Identify which cell holds the provided text, then report its (X, Y) central coordinate. 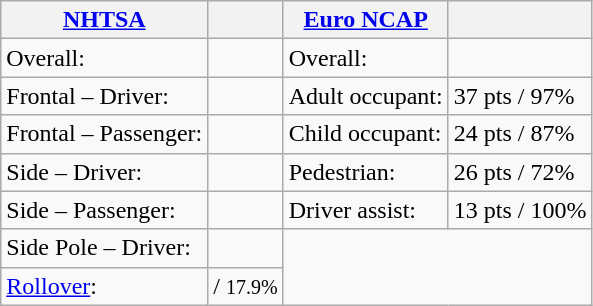
Side – Passenger: (104, 210)
Euro NCAP (366, 20)
Frontal – Driver: (104, 96)
Adult occupant: (366, 96)
Pedestrian: (366, 172)
13 pts / 100% (520, 210)
Side – Driver: (104, 172)
Child occupant: (366, 134)
Driver assist: (366, 210)
Side Pole – Driver: (104, 248)
NHTSA (104, 20)
24 pts / 87% (520, 134)
/ 17.9% (246, 286)
Rollover: (104, 286)
37 pts / 97% (520, 96)
26 pts / 72% (520, 172)
Frontal – Passenger: (104, 134)
